Return the (X, Y) coordinate for the center point of the cell that contains the specified text.  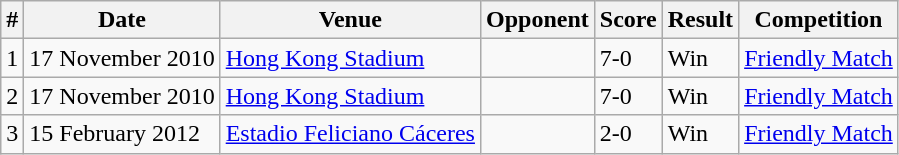
Estadio Feliciano Cáceres (350, 134)
Date (122, 20)
Competition (819, 20)
Opponent (537, 20)
Score (628, 20)
Result (700, 20)
3 (12, 134)
Venue (350, 20)
2 (12, 96)
# (12, 20)
15 February 2012 (122, 134)
2-0 (628, 134)
1 (12, 58)
